Identify which cell holds the provided text, then report its (x, y) central coordinate. 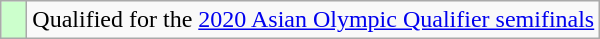
Qualified for the 2020 Asian Olympic Qualifier semifinals (314, 20)
